Detect which cell encompasses the target text, then output its (X, Y) center coordinate. 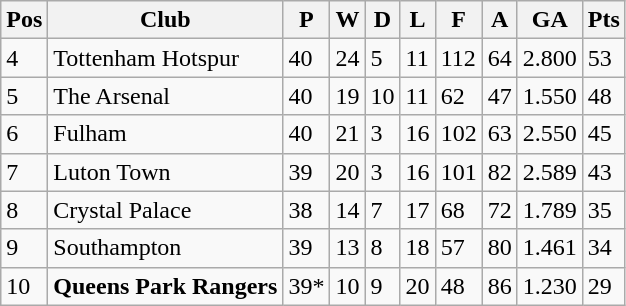
82 (500, 172)
1.461 (550, 248)
Southampton (166, 248)
Pts (604, 20)
GA (550, 20)
4 (24, 58)
D (382, 20)
Club (166, 20)
34 (604, 248)
43 (604, 172)
2.550 (550, 134)
80 (500, 248)
1.550 (550, 96)
47 (500, 96)
72 (500, 210)
57 (458, 248)
6 (24, 134)
24 (348, 58)
2.800 (550, 58)
Pos (24, 20)
18 (418, 248)
Fulham (166, 134)
Tottenham Hotspur (166, 58)
17 (418, 210)
86 (500, 286)
101 (458, 172)
19 (348, 96)
62 (458, 96)
P (306, 20)
14 (348, 210)
35 (604, 210)
21 (348, 134)
Crystal Palace (166, 210)
2.589 (550, 172)
13 (348, 248)
39* (306, 286)
F (458, 20)
53 (604, 58)
A (500, 20)
45 (604, 134)
29 (604, 286)
102 (458, 134)
68 (458, 210)
38 (306, 210)
Luton Town (166, 172)
1.230 (550, 286)
63 (500, 134)
W (348, 20)
112 (458, 58)
The Arsenal (166, 96)
64 (500, 58)
L (418, 20)
Queens Park Rangers (166, 286)
1.789 (550, 210)
